Pinpoint the cell where the given text exists, returning its (x, y) midpoint coordinate. 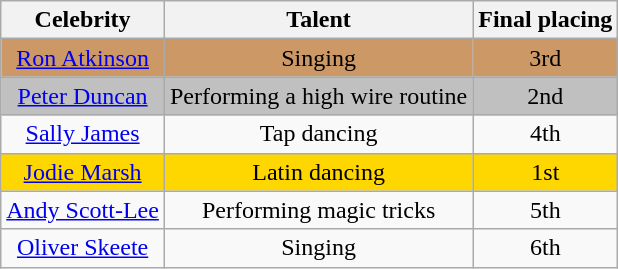
Sally James (83, 134)
Peter Duncan (83, 96)
5th (546, 210)
Andy Scott-Lee (83, 210)
6th (546, 248)
Performing a high wire routine (318, 96)
3rd (546, 58)
Tap dancing (318, 134)
Performing magic tricks (318, 210)
4th (546, 134)
Jodie Marsh (83, 172)
2nd (546, 96)
Oliver Skeete (83, 248)
Celebrity (83, 20)
1st (546, 172)
Ron Atkinson (83, 58)
Latin dancing (318, 172)
Final placing (546, 20)
Talent (318, 20)
